Identify which cell holds the provided text, then report its (x, y) central coordinate. 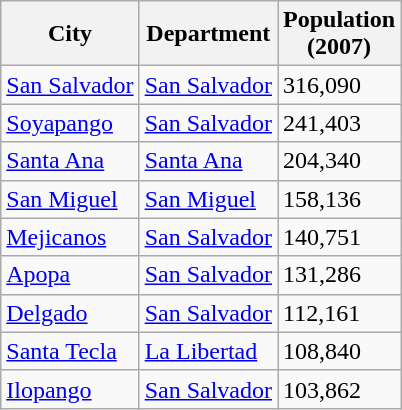
131,286 (340, 275)
City (70, 34)
Santa Tecla (70, 351)
316,090 (340, 85)
108,840 (340, 351)
204,340 (340, 161)
Ilopango (70, 389)
Delgado (70, 313)
103,862 (340, 389)
Soyapango (70, 123)
112,161 (340, 313)
Mejicanos (70, 237)
241,403 (340, 123)
Population(2007) (340, 34)
158,136 (340, 199)
140,751 (340, 237)
La Libertad (208, 351)
Department (208, 34)
Apopa (70, 275)
